Detect which cell encompasses the target text, then output its [X, Y] center coordinate. 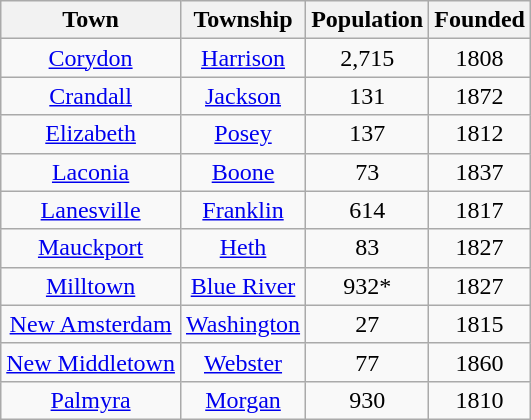
Posey [242, 134]
Corydon [91, 58]
New Middletown [91, 362]
Harrison [242, 58]
137 [368, 134]
Washington [242, 324]
1810 [480, 400]
1860 [480, 362]
Lanesville [91, 210]
930 [368, 400]
Heth [242, 248]
131 [368, 96]
1808 [480, 58]
New Amsterdam [91, 324]
77 [368, 362]
Jackson [242, 96]
Franklin [242, 210]
Palmyra [91, 400]
614 [368, 210]
1872 [480, 96]
1817 [480, 210]
1815 [480, 324]
Boone [242, 172]
Webster [242, 362]
1812 [480, 134]
27 [368, 324]
Founded [480, 20]
Crandall [91, 96]
1837 [480, 172]
Population [368, 20]
Elizabeth [91, 134]
932* [368, 286]
83 [368, 248]
Laconia [91, 172]
73 [368, 172]
Mauckport [91, 248]
Township [242, 20]
Blue River [242, 286]
Milltown [91, 286]
2,715 [368, 58]
Town [91, 20]
Morgan [242, 400]
